For the text-containing cell, return its midpoint in [x, y] coordinate format. 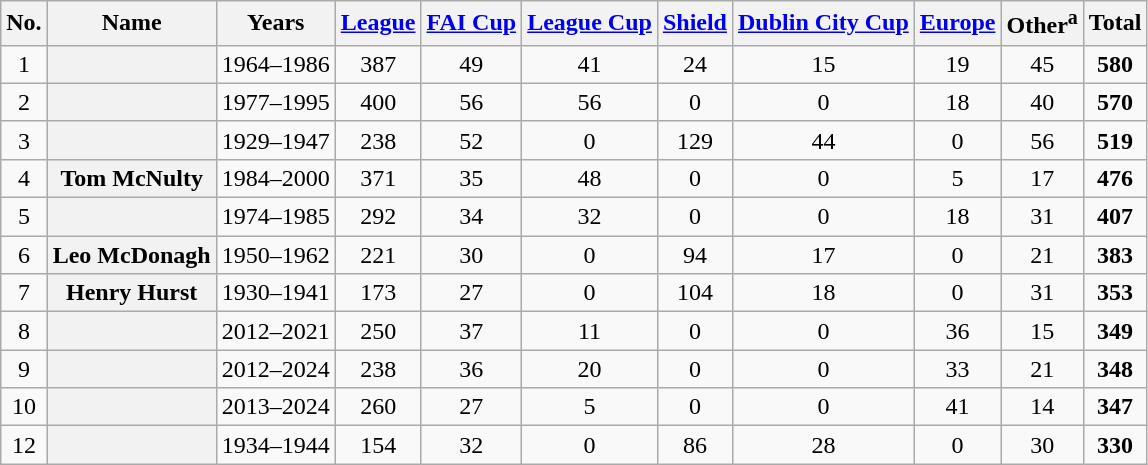
1964–1986 [276, 64]
9 [24, 369]
20 [590, 369]
48 [590, 178]
52 [472, 140]
330 [1115, 445]
570 [1115, 102]
348 [1115, 369]
1 [24, 64]
33 [958, 369]
Leo McDonagh [132, 255]
Tom McNulty [132, 178]
44 [823, 140]
1929–1947 [276, 140]
353 [1115, 293]
519 [1115, 140]
45 [1042, 64]
34 [472, 217]
3 [24, 140]
19 [958, 64]
129 [694, 140]
2012–2021 [276, 331]
383 [1115, 255]
400 [378, 102]
1930–1941 [276, 293]
349 [1115, 331]
Othera [1042, 24]
173 [378, 293]
260 [378, 407]
1974–1985 [276, 217]
Shield [694, 24]
250 [378, 331]
292 [378, 217]
1977–1995 [276, 102]
11 [590, 331]
7 [24, 293]
28 [823, 445]
40 [1042, 102]
Years [276, 24]
1934–1944 [276, 445]
1984–2000 [276, 178]
1950–1962 [276, 255]
League Cup [590, 24]
221 [378, 255]
Europe [958, 24]
371 [378, 178]
FAI Cup [472, 24]
387 [378, 64]
Total [1115, 24]
37 [472, 331]
4 [24, 178]
12 [24, 445]
Dublin City Cup [823, 24]
49 [472, 64]
14 [1042, 407]
Name [132, 24]
347 [1115, 407]
Henry Hurst [132, 293]
2 [24, 102]
35 [472, 178]
580 [1115, 64]
94 [694, 255]
2013–2024 [276, 407]
154 [378, 445]
407 [1115, 217]
6 [24, 255]
No. [24, 24]
24 [694, 64]
104 [694, 293]
10 [24, 407]
2012–2024 [276, 369]
86 [694, 445]
476 [1115, 178]
League [378, 24]
8 [24, 331]
